From the cell containing the given text, extract its center point as (x, y) coordinate. 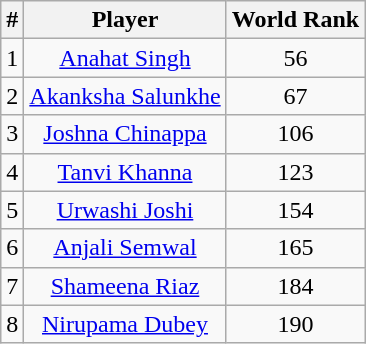
5 (12, 210)
56 (295, 58)
106 (295, 134)
Tanvi Khanna (125, 172)
Nirupama Dubey (125, 324)
Akanksha Salunkhe (125, 96)
4 (12, 172)
1 (12, 58)
7 (12, 286)
2 (12, 96)
Joshna Chinappa (125, 134)
154 (295, 210)
123 (295, 172)
Anahat Singh (125, 58)
Urwashi Joshi (125, 210)
6 (12, 248)
World Rank (295, 20)
Player (125, 20)
3 (12, 134)
165 (295, 248)
# (12, 20)
67 (295, 96)
8 (12, 324)
Shameena Riaz (125, 286)
Anjali Semwal (125, 248)
184 (295, 286)
190 (295, 324)
